Detect which cell encompasses the target text, then output its [x, y] center coordinate. 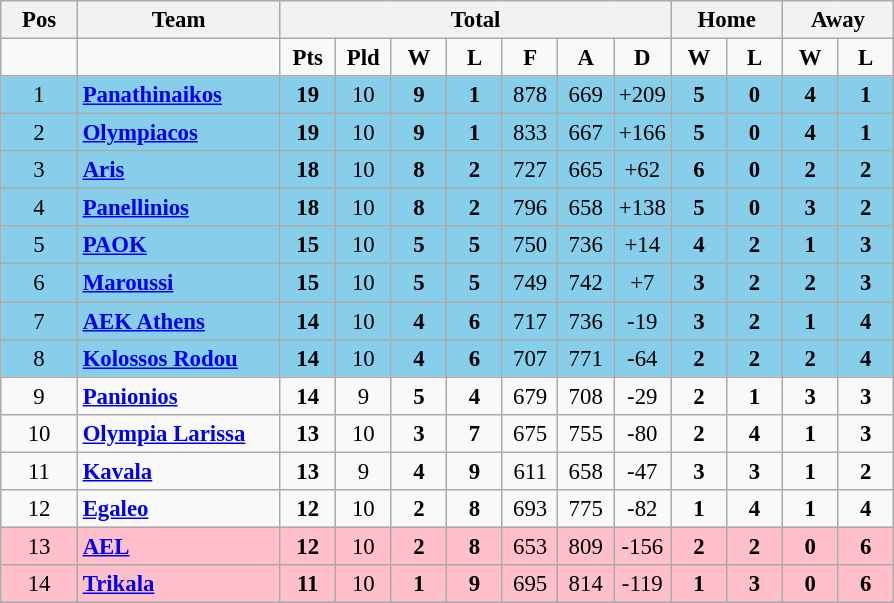
-64 [643, 358]
Pld [364, 58]
Team [178, 20]
775 [586, 509]
Home [726, 20]
693 [530, 509]
-119 [643, 584]
AEL [178, 546]
D [643, 58]
Maroussi [178, 283]
611 [530, 471]
755 [586, 433]
+7 [643, 283]
AEK Athens [178, 321]
+62 [643, 170]
-47 [643, 471]
-156 [643, 546]
707 [530, 358]
750 [530, 245]
878 [530, 95]
-19 [643, 321]
Aris [178, 170]
-80 [643, 433]
Pts [308, 58]
771 [586, 358]
F [530, 58]
Panionios [178, 396]
+209 [643, 95]
833 [530, 133]
679 [530, 396]
Panellinios [178, 208]
Olympia Larissa [178, 433]
727 [530, 170]
814 [586, 584]
Panathinaikos [178, 95]
667 [586, 133]
708 [586, 396]
675 [530, 433]
+14 [643, 245]
Kavala [178, 471]
717 [530, 321]
-29 [643, 396]
Egaleo [178, 509]
PAOK [178, 245]
742 [586, 283]
796 [530, 208]
695 [530, 584]
809 [586, 546]
-82 [643, 509]
Total [476, 20]
669 [586, 95]
+138 [643, 208]
749 [530, 283]
Olympiacos [178, 133]
+166 [643, 133]
Pos [40, 20]
Trikala [178, 584]
Away [838, 20]
A [586, 58]
Kolossos Rodou [178, 358]
653 [530, 546]
665 [586, 170]
